Return (X, Y) of the center of cell containing provided text 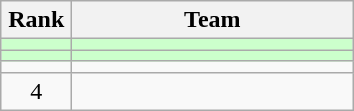
Rank (36, 20)
4 (36, 91)
Team (212, 20)
